Capture the cell that displays the provided text and extract its (x, y) central coordinate. 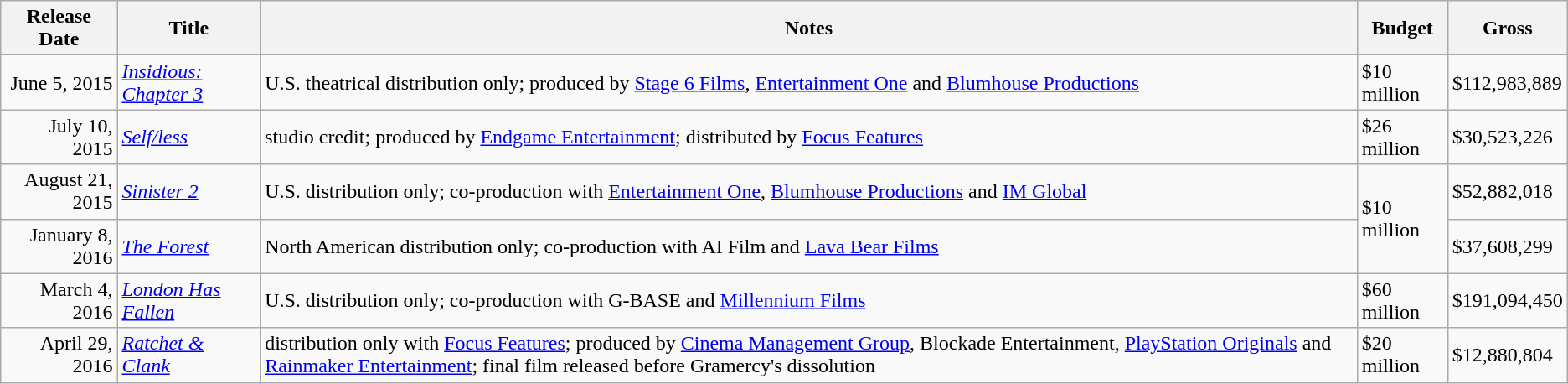
U.S. distribution only; co-production with G-BASE and Millennium Films (809, 300)
$37,608,299 (1508, 246)
Release Date (59, 29)
$60 million (1402, 300)
Title (189, 29)
Budget (1402, 29)
Notes (809, 29)
$191,094,450 (1508, 300)
$30,523,226 (1508, 138)
$26 million (1402, 138)
$112,983,889 (1508, 82)
July 10, 2015 (59, 138)
June 5, 2015 (59, 82)
March 4, 2016 (59, 300)
The Forest (189, 246)
August 21, 2015 (59, 191)
April 29, 2016 (59, 355)
$52,882,018 (1508, 191)
studio credit; produced by Endgame Entertainment; distributed by Focus Features (809, 138)
U.S. theatrical distribution only; produced by Stage 6 Films, Entertainment One and Blumhouse Productions (809, 82)
January 8, 2016 (59, 246)
U.S. distribution only; co-production with Entertainment One, Blumhouse Productions and IM Global (809, 191)
Insidious: Chapter 3 (189, 82)
Sinister 2 (189, 191)
North American distribution only; co-production with AI Film and Lava Bear Films (809, 246)
London Has Fallen (189, 300)
Gross (1508, 29)
$12,880,804 (1508, 355)
Self/less (189, 138)
$20 million (1402, 355)
Ratchet & Clank (189, 355)
